For the text-containing cell, return its midpoint in [X, Y] coordinate format. 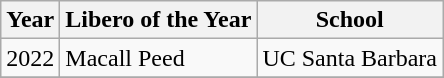
Year [30, 20]
UC Santa Barbara [350, 58]
2022 [30, 58]
Libero of the Year [158, 20]
Macall Peed [158, 58]
School [350, 20]
